Locate the cell with the specified text and output its (x, y) center coordinate. 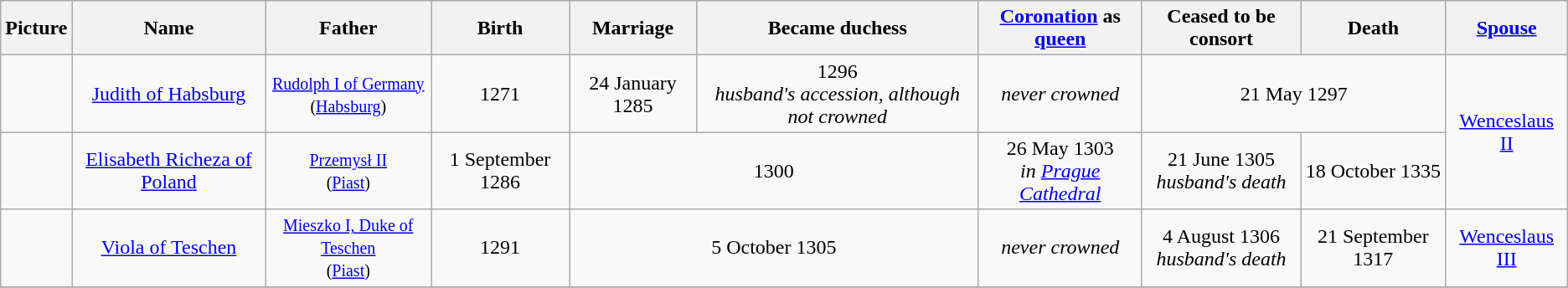
Name (169, 28)
1296husband's accession, although not crowned (838, 94)
Became duchess (838, 28)
18 October 1335 (1374, 171)
Wenceslaus II (1506, 132)
Death (1374, 28)
Picture (37, 28)
Przemysł II(Piast) (348, 171)
Marriage (633, 28)
Ceased to be consort (1221, 28)
21 June 1305husband's death (1221, 171)
26 May 1303in Prague Cathedral (1060, 171)
Judith of Habsburg (169, 94)
Elisabeth Richeza of Poland (169, 171)
Spouse (1506, 28)
Coronation as queen (1060, 28)
24 January 1285 (633, 94)
Father (348, 28)
1291 (501, 248)
1271 (501, 94)
4 August 1306husband's death (1221, 248)
Mieszko I, Duke of Teschen(Piast) (348, 248)
Rudolph I of Germany(Habsburg) (348, 94)
1300 (774, 171)
Wenceslaus III (1506, 248)
5 October 1305 (774, 248)
1 September 1286 (501, 171)
Birth (501, 28)
21 September 1317 (1374, 248)
21 May 1297 (1293, 94)
Viola of Teschen (169, 248)
